Pinpoint the cell where the given text exists, returning its (X, Y) midpoint coordinate. 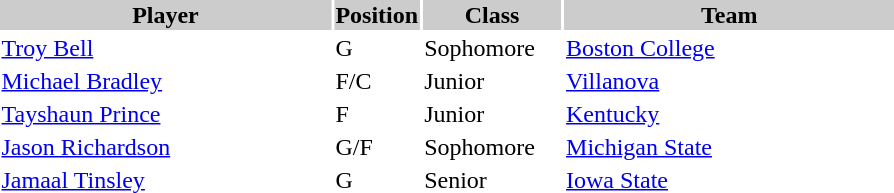
Michael Bradley (166, 81)
G/F (377, 147)
F/C (377, 81)
Team (730, 15)
Class (492, 15)
Troy Bell (166, 48)
Villanova (730, 81)
Position (377, 15)
Michigan State (730, 147)
Tayshaun Prince (166, 114)
Jason Richardson (166, 147)
Player (166, 15)
F (377, 114)
G (377, 48)
Kentucky (730, 114)
Boston College (730, 48)
